Extract the [x, y] coordinate from the center of the cell holding the provided text.  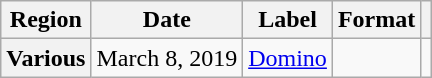
Format [376, 20]
Label [288, 20]
Domino [288, 58]
Region [46, 20]
March 8, 2019 [167, 58]
Date [167, 20]
Various [46, 58]
